Scan for the cell matching the given text and deliver its (X, Y) coordinate at center. 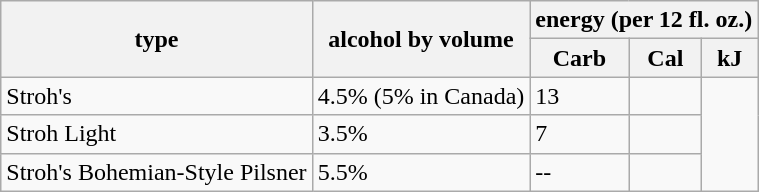
Stroh's (156, 96)
kJ (730, 58)
Stroh's Bohemian-Style Pilsner (156, 172)
Stroh Light (156, 134)
13 (580, 96)
-- (580, 172)
Carb (580, 58)
type (156, 39)
7 (580, 134)
4.5% (5% in Canada) (421, 96)
3.5% (421, 134)
5.5% (421, 172)
energy (per 12 fl. oz.) (644, 20)
alcohol by volume (421, 39)
Cal (666, 58)
